Extract the (x, y) coordinate from the center of the cell holding the provided text.  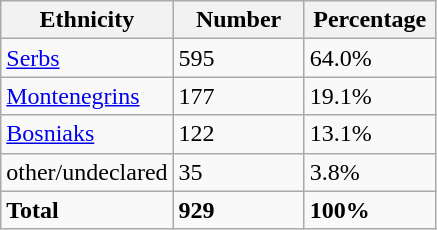
595 (238, 58)
Bosniaks (87, 134)
177 (238, 96)
other/undeclared (87, 172)
929 (238, 210)
100% (370, 210)
Serbs (87, 58)
19.1% (370, 96)
3.8% (370, 172)
35 (238, 172)
Montenegrins (87, 96)
13.1% (370, 134)
64.0% (370, 58)
Percentage (370, 20)
Number (238, 20)
122 (238, 134)
Total (87, 210)
Ethnicity (87, 20)
